Identify which cell holds the provided text, then report its [x, y] central coordinate. 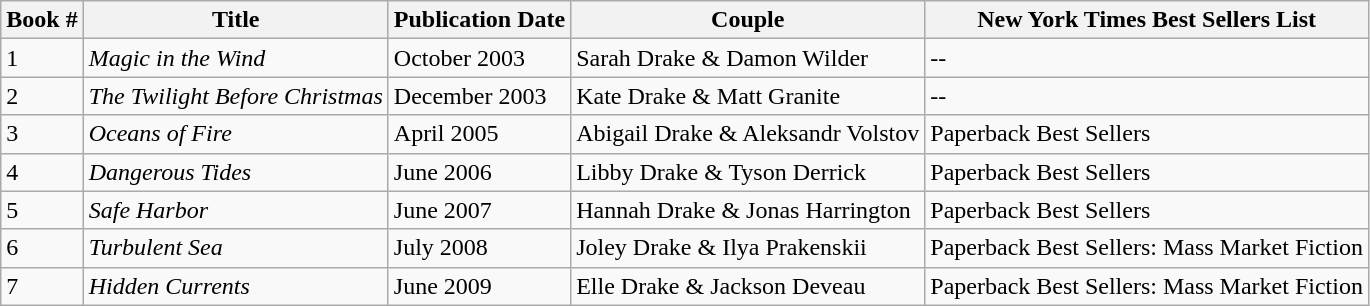
The Twilight Before Christmas [236, 96]
Elle Drake & Jackson Deveau [748, 286]
Safe Harbor [236, 210]
Libby Drake & Tyson Derrick [748, 172]
3 [42, 134]
Abigail Drake & Aleksandr Volstov [748, 134]
Oceans of Fire [236, 134]
July 2008 [479, 248]
Publication Date [479, 20]
Kate Drake & Matt Granite [748, 96]
December 2003 [479, 96]
Hidden Currents [236, 286]
June 2007 [479, 210]
June 2009 [479, 286]
Book # [42, 20]
Title [236, 20]
Couple [748, 20]
Sarah Drake & Damon Wilder [748, 58]
4 [42, 172]
June 2006 [479, 172]
7 [42, 286]
Joley Drake & Ilya Prakenskii [748, 248]
1 [42, 58]
October 2003 [479, 58]
5 [42, 210]
Hannah Drake & Jonas Harrington [748, 210]
Magic in the Wind [236, 58]
6 [42, 248]
New York Times Best Sellers List [1147, 20]
April 2005 [479, 134]
2 [42, 96]
Turbulent Sea [236, 248]
Dangerous Tides [236, 172]
